Output the [X, Y] coordinate of the center of the cell containing the given text.  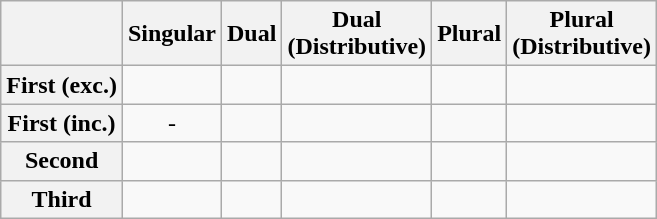
Dual(Distributive) [357, 34]
- [172, 123]
First (exc.) [62, 85]
First (inc.) [62, 123]
Plural(Distributive) [582, 34]
Second [62, 161]
Plural [470, 34]
Dual [252, 34]
Singular [172, 34]
Third [62, 199]
